Scan for the cell matching the given text and deliver its [X, Y] coordinate at center. 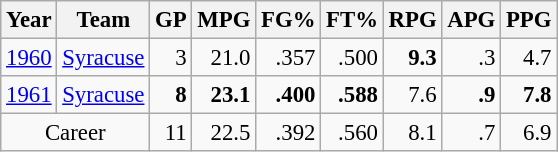
23.1 [224, 95]
1960 [29, 58]
21.0 [224, 58]
Team [104, 20]
MPG [224, 20]
PPG [529, 20]
RPG [412, 20]
1961 [29, 95]
.560 [352, 133]
APG [472, 20]
4.7 [529, 58]
.3 [472, 58]
.588 [352, 95]
Year [29, 20]
22.5 [224, 133]
.392 [288, 133]
.357 [288, 58]
.400 [288, 95]
3 [171, 58]
GP [171, 20]
.500 [352, 58]
8 [171, 95]
8.1 [412, 133]
11 [171, 133]
.7 [472, 133]
7.6 [412, 95]
9.3 [412, 58]
FG% [288, 20]
FT% [352, 20]
.9 [472, 95]
6.9 [529, 133]
Career [76, 133]
7.8 [529, 95]
